Determine the (x, y) coordinate at the center of the cell enclosing the given text.  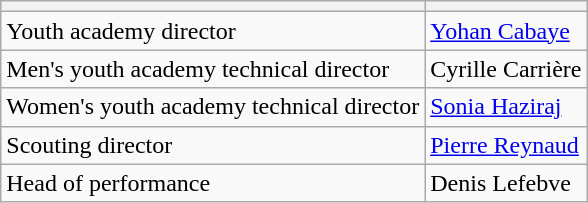
Yohan Cabaye (506, 31)
Youth academy director (213, 31)
Scouting director (213, 145)
Cyrille Carrière (506, 69)
Head of performance (213, 183)
Women's youth academy technical director (213, 107)
Sonia Haziraj (506, 107)
Denis Lefebve (506, 183)
Pierre Reynaud (506, 145)
Men's youth academy technical director (213, 69)
